Return the (X, Y) coordinate for the center point of the cell that contains the specified text.  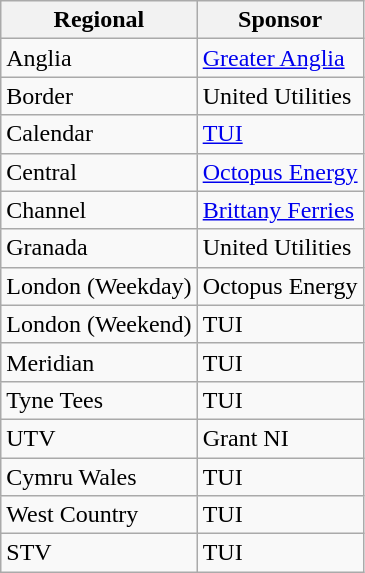
Cymru Wales (99, 477)
London (Weekday) (99, 286)
Regional (99, 20)
Greater Anglia (280, 58)
Border (99, 96)
Tyne Tees (99, 400)
London (Weekend) (99, 324)
Sponsor (280, 20)
Grant NI (280, 438)
Meridian (99, 362)
UTV (99, 438)
Anglia (99, 58)
Calendar (99, 134)
Channel (99, 210)
Brittany Ferries (280, 210)
STV (99, 553)
West Country (99, 515)
Central (99, 172)
Granada (99, 248)
